Locate the cell with the specified text and output its (X, Y) center coordinate. 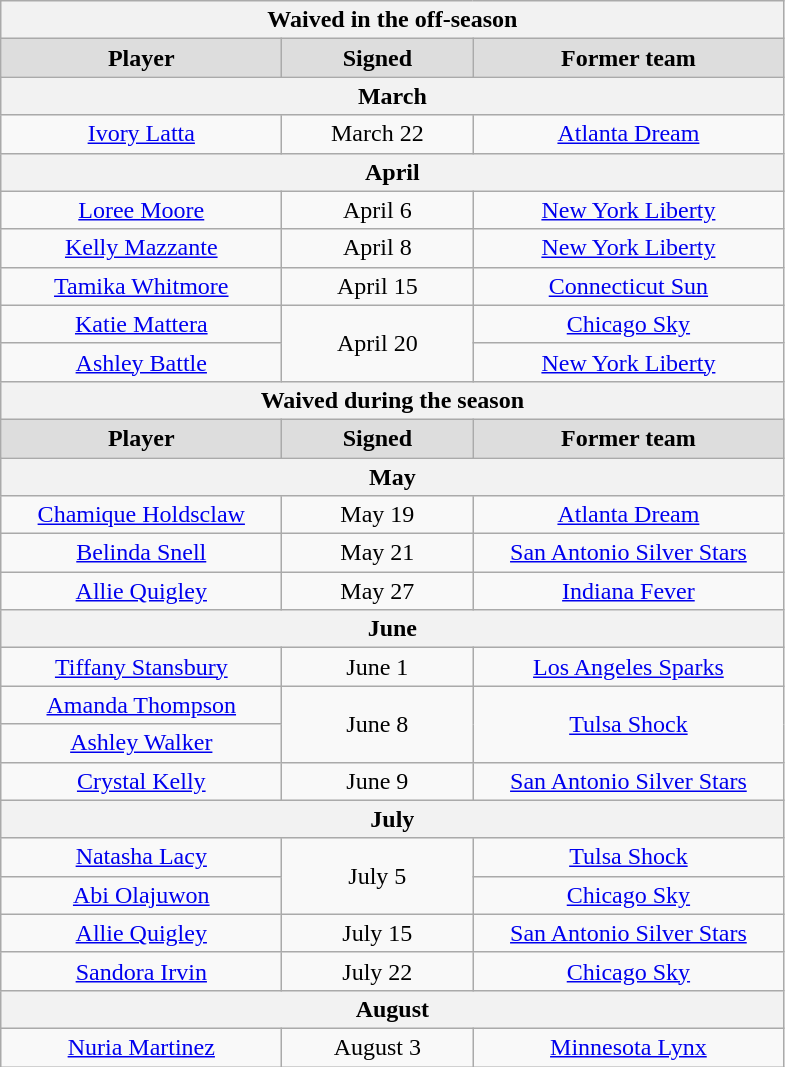
July 22 (378, 971)
July 15 (378, 933)
July 5 (378, 876)
Indiana Fever (628, 591)
Connecticut Sun (628, 286)
August (392, 1009)
Belinda Snell (142, 553)
Waived during the season (392, 400)
May (392, 477)
Waived in the off-season (392, 20)
July (392, 819)
Nuria Martinez (142, 1047)
April (392, 172)
April 8 (378, 248)
Abi Olajuwon (142, 895)
Sandora Irvin (142, 971)
June 9 (378, 781)
Katie Mattera (142, 324)
June 8 (378, 724)
March 22 (378, 134)
Natasha Lacy (142, 857)
Los Angeles Sparks (628, 667)
Loree Moore (142, 210)
May 27 (378, 591)
Chamique Holdsclaw (142, 515)
Tiffany Stansbury (142, 667)
Ashley Battle (142, 362)
Minnesota Lynx (628, 1047)
Amanda Thompson (142, 705)
April 6 (378, 210)
August 3 (378, 1047)
Tamika Whitmore (142, 286)
May 21 (378, 553)
June (392, 629)
April 20 (378, 343)
June 1 (378, 667)
March (392, 96)
April 15 (378, 286)
Kelly Mazzante (142, 248)
May 19 (378, 515)
Ivory Latta (142, 134)
Ashley Walker (142, 743)
Crystal Kelly (142, 781)
